Extract the (x, y) coordinate from the center of the cell holding the provided text.  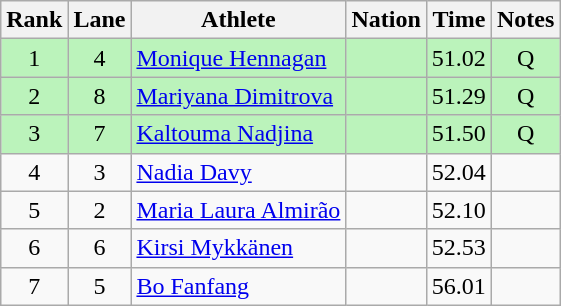
Time (458, 20)
56.01 (458, 286)
51.02 (458, 58)
51.29 (458, 96)
Monique Hennagan (238, 58)
Bo Fanfang (238, 286)
8 (100, 96)
1 (34, 58)
Athlete (238, 20)
Kirsi Mykkänen (238, 248)
Maria Laura Almirão (238, 210)
Nation (386, 20)
Rank (34, 20)
Nadia Davy (238, 172)
Kaltouma Nadjina (238, 134)
Lane (100, 20)
Notes (525, 20)
51.50 (458, 134)
52.04 (458, 172)
52.10 (458, 210)
Mariyana Dimitrova (238, 96)
52.53 (458, 248)
